Determine the (x, y) coordinate at the center of the cell enclosing the given text.  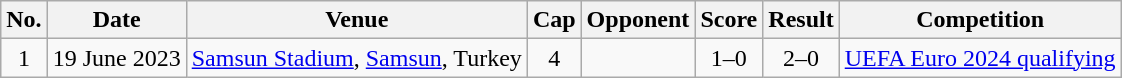
4 (554, 58)
UEFA Euro 2024 qualifying (980, 58)
2–0 (801, 58)
1–0 (729, 58)
Result (801, 20)
19 June 2023 (116, 58)
Date (116, 20)
Venue (356, 20)
Score (729, 20)
Cap (554, 20)
Competition (980, 20)
Samsun Stadium, Samsun, Turkey (356, 58)
No. (24, 20)
Opponent (638, 20)
1 (24, 58)
